Detect which cell encompasses the target text, then output its [x, y] center coordinate. 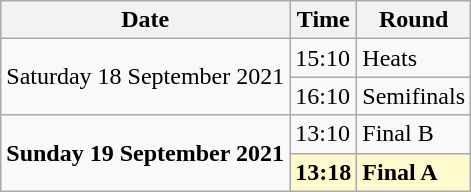
16:10 [324, 96]
Final A [414, 172]
Time [324, 20]
Semifinals [414, 96]
Round [414, 20]
Sunday 19 September 2021 [146, 153]
13:18 [324, 172]
Saturday 18 September 2021 [146, 77]
Final B [414, 134]
15:10 [324, 58]
Heats [414, 58]
Date [146, 20]
13:10 [324, 134]
